Search for the cell housing the specified text and yield its [x, y] center coordinate. 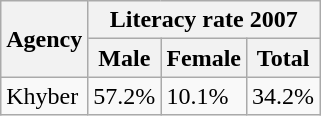
Khyber [44, 96]
Agency [44, 39]
Female [204, 58]
Total [284, 58]
10.1% [204, 96]
57.2% [124, 96]
Male [124, 58]
Literacy rate 2007 [204, 20]
34.2% [284, 96]
